Search for the cell housing the specified text and yield its (X, Y) center coordinate. 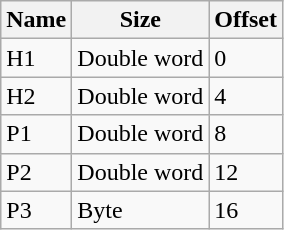
Offset (246, 20)
Byte (140, 210)
H2 (36, 96)
0 (246, 58)
Size (140, 20)
12 (246, 172)
P1 (36, 134)
Name (36, 20)
4 (246, 96)
H1 (36, 58)
P3 (36, 210)
16 (246, 210)
P2 (36, 172)
8 (246, 134)
